Determine the (x, y) coordinate at the center of the cell enclosing the given text.  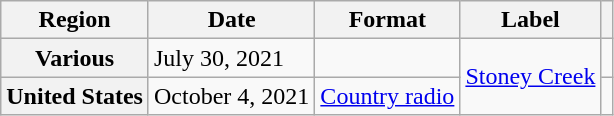
Format (388, 20)
Region (75, 20)
July 30, 2021 (231, 58)
United States (75, 96)
Date (231, 20)
October 4, 2021 (231, 96)
Various (75, 58)
Label (530, 20)
Country radio (388, 96)
Stoney Creek (530, 77)
